Provide the (x, y) coordinate of the cell's center where the given text is located.  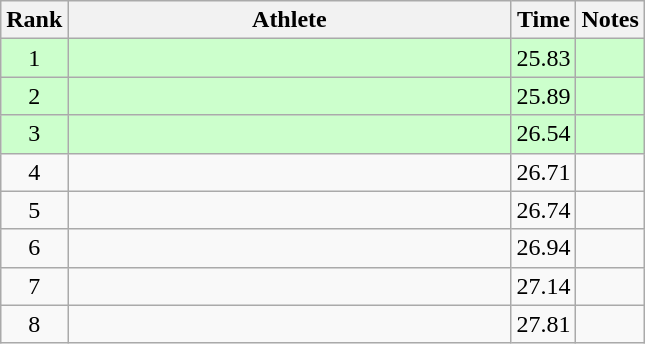
25.89 (544, 96)
5 (34, 210)
Notes (610, 20)
25.83 (544, 58)
8 (34, 324)
7 (34, 286)
27.81 (544, 324)
26.71 (544, 172)
26.94 (544, 248)
26.54 (544, 134)
27.14 (544, 286)
6 (34, 248)
Time (544, 20)
Athlete (290, 20)
3 (34, 134)
4 (34, 172)
1 (34, 58)
Rank (34, 20)
2 (34, 96)
26.74 (544, 210)
